Return the (x, y) coordinate for the center point of the cell that contains the specified text.  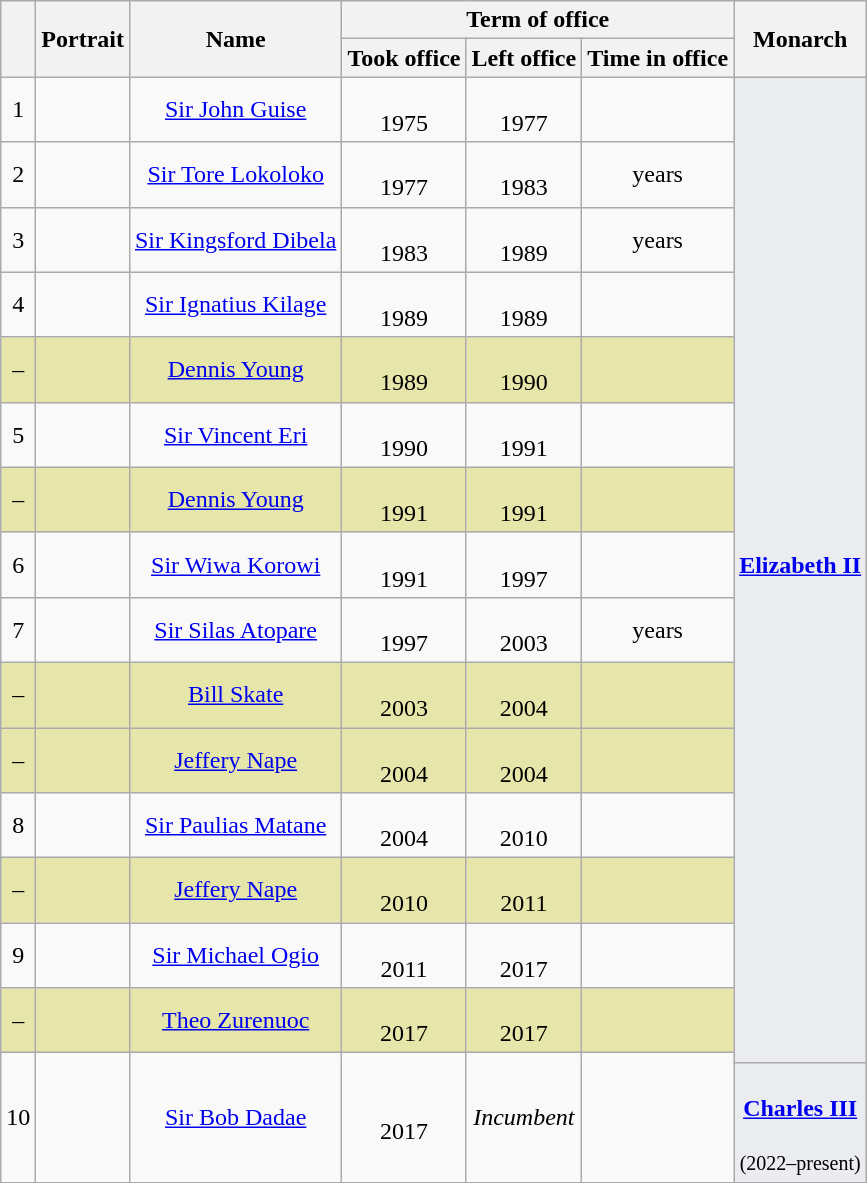
10 (18, 1118)
Name (235, 39)
Sir Michael Ogio (235, 956)
Sir Bob Dadae (235, 1118)
Monarch (800, 39)
Charles III(2022–present) (800, 1122)
Sir Ignatius Kilage (235, 304)
Took office (404, 58)
Portrait (83, 39)
Time in office (658, 58)
7 (18, 630)
Sir Wiwa Korowi (235, 564)
9 (18, 956)
Term of office (538, 20)
Sir Kingsford Dibela (235, 240)
Sir Vincent Eri (235, 434)
Sir John Guise (235, 110)
3 (18, 240)
Left office (524, 58)
2 (18, 174)
Sir Silas Atopare (235, 630)
8 (18, 826)
1 (18, 110)
Sir Paulias Matane (235, 826)
5 (18, 434)
Elizabeth II (800, 565)
1975 (404, 110)
Sir Tore Lokoloko (235, 174)
Bill Skate (235, 694)
4 (18, 304)
Incumbent (524, 1118)
Theo Zurenuoc (235, 1020)
6 (18, 564)
